Locate the cell with the specified text and output its (X, Y) center coordinate. 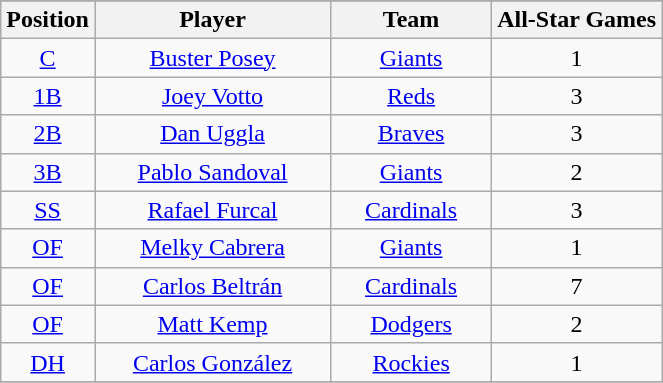
Dan Uggla (212, 134)
Reds (412, 96)
Matt Kemp (212, 324)
Rafael Furcal (212, 210)
Buster Posey (212, 58)
Rockies (412, 362)
Carlos Beltrán (212, 286)
SS (48, 210)
C (48, 58)
Pablo Sandoval (212, 172)
Player (212, 20)
Carlos González (212, 362)
Position (48, 20)
Braves (412, 134)
1B (48, 96)
All-Star Games (577, 20)
7 (577, 286)
Team (412, 20)
Dodgers (412, 324)
Joey Votto (212, 96)
2B (48, 134)
3B (48, 172)
DH (48, 362)
Melky Cabrera (212, 248)
